Return [X, Y] of the center of cell containing provided text 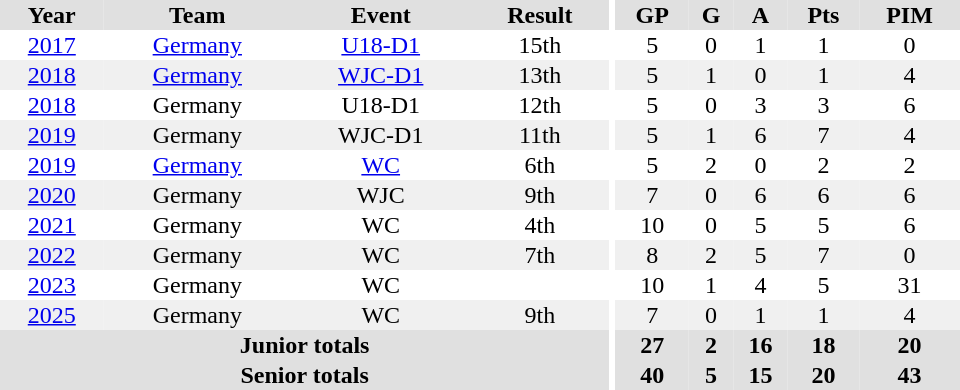
2025 [52, 315]
13th [540, 75]
2020 [52, 195]
2017 [52, 45]
31 [910, 285]
Pts [824, 15]
40 [652, 375]
12th [540, 105]
15th [540, 45]
15 [760, 375]
2022 [52, 255]
Event [380, 15]
Team [198, 15]
G [711, 15]
8 [652, 255]
18 [824, 345]
16 [760, 345]
2023 [52, 285]
Year [52, 15]
43 [910, 375]
Result [540, 15]
6th [540, 165]
Junior totals [304, 345]
GP [652, 15]
4th [540, 225]
11th [540, 135]
A [760, 15]
7th [540, 255]
Senior totals [304, 375]
2021 [52, 225]
27 [652, 345]
PIM [910, 15]
WJC [380, 195]
